Return [X, Y] of the center of cell containing provided text 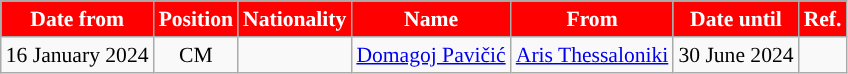
From [592, 19]
Ref. [823, 19]
Aris Thessaloniki [592, 55]
Name [430, 19]
16 January 2024 [78, 55]
Position [196, 19]
30 June 2024 [736, 55]
Domagoj Pavičić [430, 55]
Date from [78, 19]
Date until [736, 19]
CM [196, 55]
Nationality [294, 19]
